Capture the cell that displays the provided text and extract its [x, y] central coordinate. 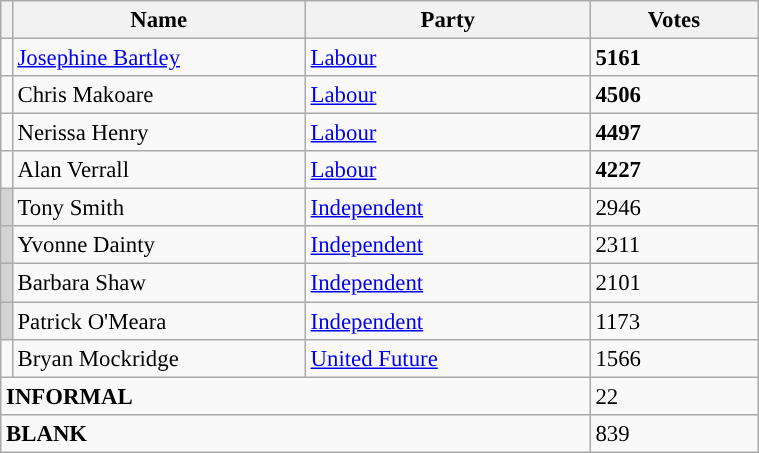
Barbara Shaw [158, 283]
Chris Makoare [158, 95]
United Future [448, 358]
Name [158, 20]
Party [448, 20]
Yvonne Dainty [158, 245]
1173 [674, 321]
839 [674, 433]
5161 [674, 58]
Alan Verrall [158, 170]
2101 [674, 283]
Bryan Mockridge [158, 358]
Patrick O'Meara [158, 321]
Tony Smith [158, 208]
2946 [674, 208]
BLANK [296, 433]
INFORMAL [296, 396]
Votes [674, 20]
4506 [674, 95]
2311 [674, 245]
4227 [674, 170]
22 [674, 396]
Josephine Bartley [158, 58]
1566 [674, 358]
Nerissa Henry [158, 133]
4497 [674, 133]
